Return [x, y] of the center of cell containing provided text 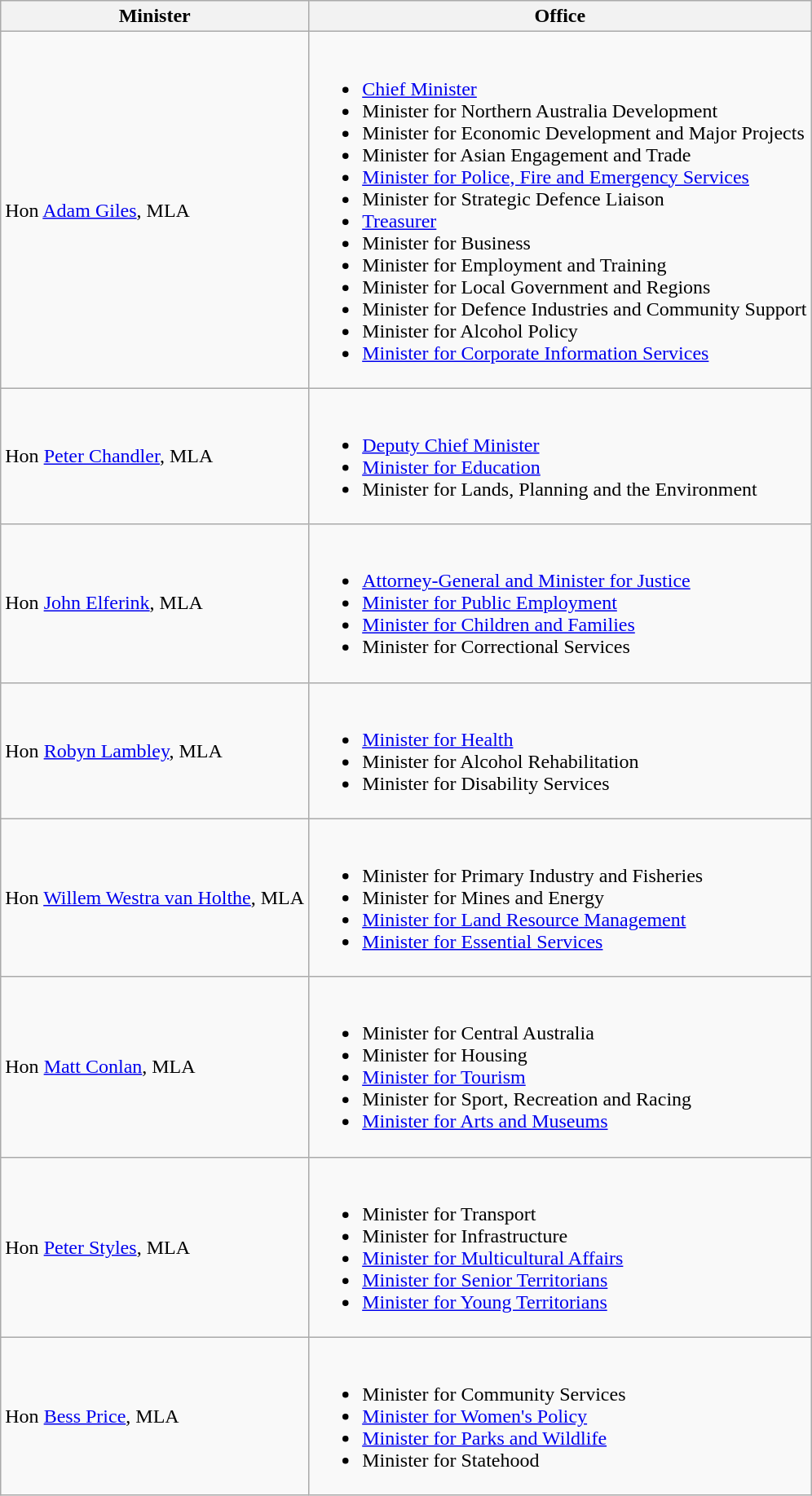
Hon Peter Styles, MLA [155, 1247]
Hon Willem Westra van Holthe, MLA [155, 898]
Office [560, 16]
Minister for Community ServicesMinister for Women's PolicyMinister for Parks and WildlifeMinister for Statehood [560, 1416]
Hon Peter Chandler, MLA [155, 457]
Attorney-General and Minister for JusticeMinister for Public EmploymentMinister for Children and FamiliesMinister for Correctional Services [560, 603]
Hon Matt Conlan, MLA [155, 1066]
Minister for HealthMinister for Alcohol RehabilitationMinister for Disability Services [560, 750]
Deputy Chief MinisterMinister for EducationMinister for Lands, Planning and the Environment [560, 457]
Minister [155, 16]
Minister for Primary Industry and FisheriesMinister for Mines and EnergyMinister for Land Resource ManagementMinister for Essential Services [560, 898]
Minister for TransportMinister for InfrastructureMinister for Multicultural AffairsMinister for Senior TerritoriansMinister for Young Territorians [560, 1247]
Hon Bess Price, MLA [155, 1416]
Hon Robyn Lambley, MLA [155, 750]
Hon John Elferink, MLA [155, 603]
Hon Adam Giles, MLA [155, 210]
Minister for Central AustraliaMinister for HousingMinister for TourismMinister for Sport, Recreation and RacingMinister for Arts and Museums [560, 1066]
